Scan for the cell matching the given text and deliver its (X, Y) coordinate at center. 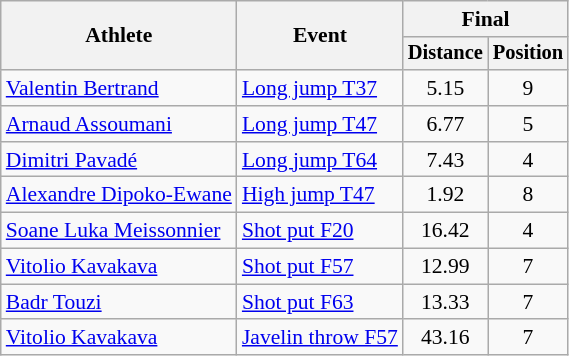
Shot put F63 (320, 302)
5.15 (446, 88)
7.43 (446, 160)
5 (528, 124)
Javelin throw F57 (320, 338)
Shot put F20 (320, 231)
Dimitri Pavadé (119, 160)
High jump T47 (320, 195)
13.33 (446, 302)
16.42 (446, 231)
Alexandre Dipoko-Ewane (119, 195)
9 (528, 88)
8 (528, 195)
Final (486, 19)
Distance (446, 54)
Long jump T47 (320, 124)
6.77 (446, 124)
Position (528, 54)
43.16 (446, 338)
Long jump T64 (320, 160)
Badr Touzi (119, 302)
Shot put F57 (320, 267)
Event (320, 36)
Long jump T37 (320, 88)
Arnaud Assoumani (119, 124)
12.99 (446, 267)
Athlete (119, 36)
Valentin Bertrand (119, 88)
1.92 (446, 195)
Soane Luka Meissonnier (119, 231)
